Search for the cell housing the specified text and yield its [x, y] center coordinate. 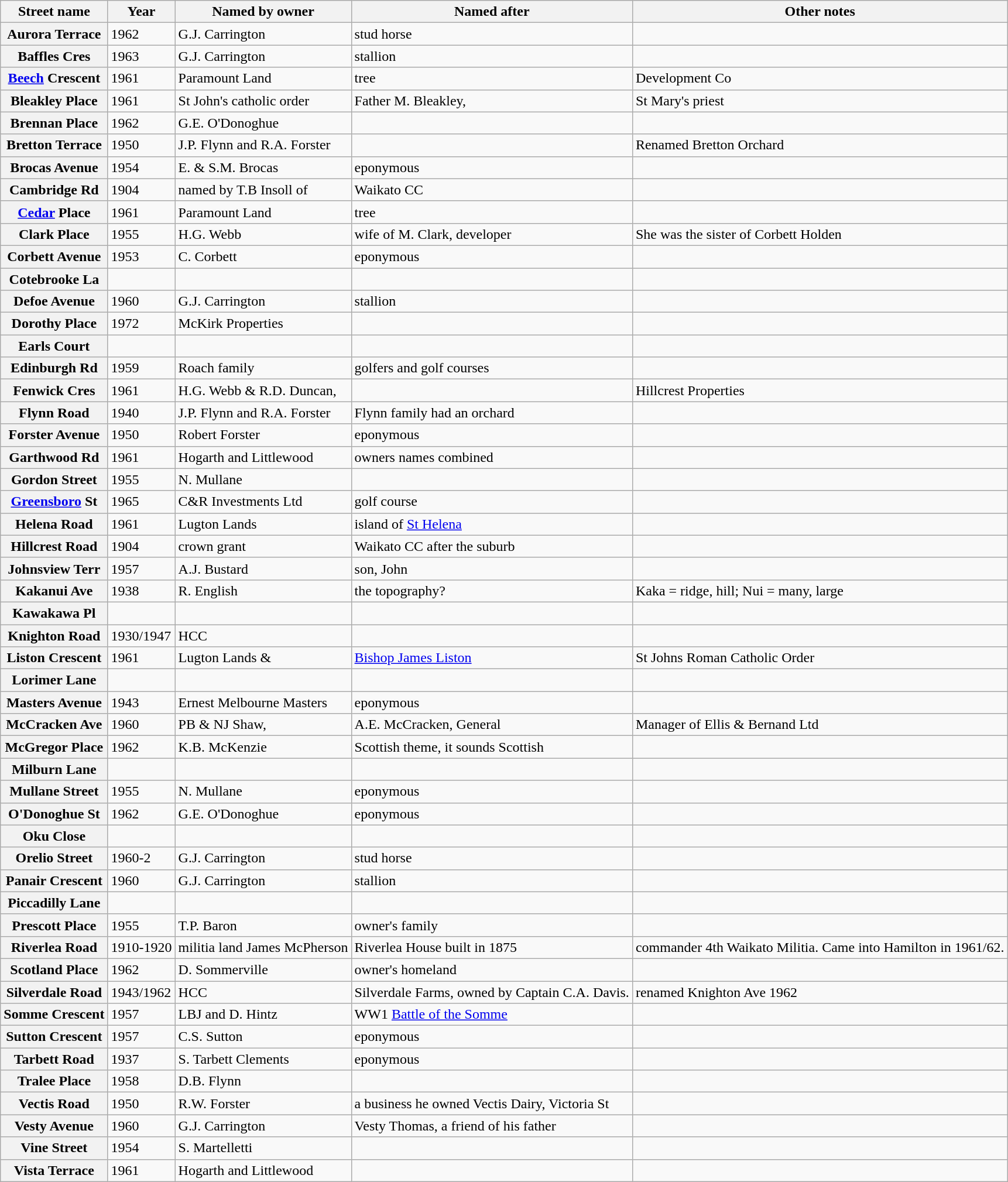
1963 [142, 56]
Development Co [820, 78]
McCracken Ave [54, 725]
golfers and golf courses [492, 368]
C&R Investments Ltd [263, 502]
Named after [492, 12]
Cotebrooke La [54, 279]
Tralee Place [54, 1081]
Oku Close [54, 836]
Vesty Avenue [54, 1126]
Garthwood Rd [54, 457]
Milburn Lane [54, 769]
Mullane Street [54, 792]
1943 [142, 703]
1960-2 [142, 858]
Cambridge Rd [54, 190]
1959 [142, 368]
1910-1920 [142, 947]
Lugton Lands [263, 524]
Vesty Thomas, a friend of his father [492, 1126]
Baffles Cres [54, 56]
Kawakawa Pl [54, 613]
Lorimer Lane [54, 680]
Kakanui Ave [54, 591]
St Mary's priest [820, 101]
R.W. Forster [263, 1104]
Bleakley Place [54, 101]
Hillcrest Properties [820, 390]
Sutton Crescent [54, 1037]
Knighton Road [54, 635]
Johnsview Terr [54, 568]
H.G. Webb [263, 234]
Lugton Lands & [263, 658]
C. Corbett [263, 256]
Vine Street [54, 1148]
Other notes [820, 12]
Brocas Avenue [54, 167]
Named by owner [263, 12]
McKirk Properties [263, 324]
1972 [142, 324]
Ernest Melbourne Masters [263, 703]
Vectis Road [54, 1104]
Hillcrest Road [54, 546]
militia land James McPherson [263, 947]
E. & S.M. Brocas [263, 167]
She was the sister of Corbett Holden [820, 234]
golf course [492, 502]
Greensboro St [54, 502]
Riverlea House built in 1875 [492, 947]
PB & NJ Shaw, [263, 725]
Aurora Terrace [54, 34]
Corbett Avenue [54, 256]
son, John [492, 568]
Cedar Place [54, 212]
Silverdale Farms, owned by Captain C.A. Davis. [492, 992]
St John's catholic order [263, 101]
H.G. Webb & R.D. Duncan, [263, 390]
the topography? [492, 591]
C.S. Sutton [263, 1037]
Forster Avenue [54, 435]
Silverdale Road [54, 992]
owner's family [492, 925]
Clark Place [54, 234]
Waikato CC [492, 190]
Kaka = ridge, hill; Nui = many, large [820, 591]
St Johns Roman Catholic Order [820, 658]
Beech Crescent [54, 78]
D. Sommerville [263, 969]
D.B. Flynn [263, 1081]
Orelio Street [54, 858]
K.B. McKenzie [263, 747]
1937 [142, 1059]
Defoe Avenue [54, 302]
Roach family [263, 368]
named by T.B Insoll of [263, 190]
crown grant [263, 546]
Panair Crescent [54, 880]
1953 [142, 256]
1958 [142, 1081]
Dorothy Place [54, 324]
a business he owned Vectis Dairy, Victoria St [492, 1104]
Riverlea Road [54, 947]
Father M. Bleakley, [492, 101]
R. English [263, 591]
Renamed Bretton Orchard [820, 145]
Manager of Ellis & Bernand Ltd [820, 725]
1940 [142, 413]
O'Donoghue St [54, 814]
Waikato CC after the suburb [492, 546]
S. Martelletti [263, 1148]
Fenwick Cres [54, 390]
Helena Road [54, 524]
Tarbett Road [54, 1059]
McGregor Place [54, 747]
Masters Avenue [54, 703]
owner's homeland [492, 969]
Street name [54, 12]
Bishop James Liston [492, 658]
Bretton Terrace [54, 145]
Somme Crescent [54, 1015]
Earls Court [54, 346]
Scotland Place [54, 969]
A.J. Bustard [263, 568]
renamed Knighton Ave 1962 [820, 992]
1943/1962 [142, 992]
Edinburgh Rd [54, 368]
Year [142, 12]
A.E. McCracken, General [492, 725]
Brennan Place [54, 123]
1965 [142, 502]
1938 [142, 591]
commander 4th Waikato Militia. Came into Hamilton in 1961/62. [820, 947]
Liston Crescent [54, 658]
LBJ and D. Hintz [263, 1015]
1930/1947 [142, 635]
Flynn family had an orchard [492, 413]
Scottish theme, it sounds Scottish [492, 747]
Robert Forster [263, 435]
owners names combined [492, 457]
wife of M. Clark, developer [492, 234]
T.P. Baron [263, 925]
Vista Terrace [54, 1170]
Gordon Street [54, 479]
S. Tarbett Clements [263, 1059]
Piccadilly Lane [54, 903]
Flynn Road [54, 413]
Prescott Place [54, 925]
island of St Helena [492, 524]
WW1 Battle of the Somme [492, 1015]
